Pinpoint the cell where the given text exists, returning its [x, y] midpoint coordinate. 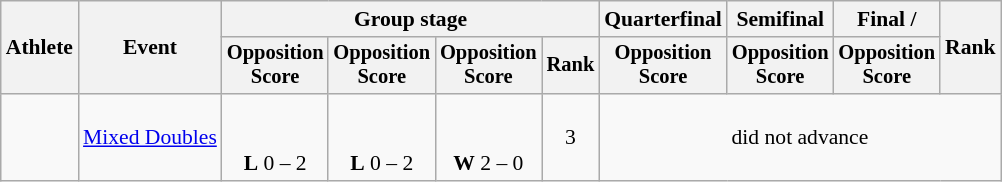
Mixed Doubles [150, 138]
Athlete [40, 48]
Event [150, 48]
Final / [886, 19]
Semifinal [780, 19]
did not advance [800, 138]
Quarterfinal [663, 19]
Group stage [410, 19]
3 [571, 138]
W 2 – 0 [488, 138]
